Search for the cell housing the specified text and yield its (X, Y) center coordinate. 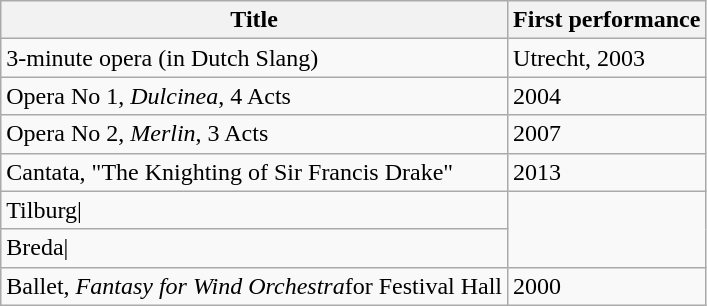
2004 (607, 96)
2013 (607, 172)
Breda| (254, 248)
Opera No 1, Dulcinea, 4 Acts (254, 96)
Title (254, 20)
2000 (607, 286)
3-minute opera (in Dutch Slang) (254, 58)
Cantata, "The Knighting of Sir Francis Drake" (254, 172)
Opera No 2, Merlin, 3 Acts (254, 134)
Ballet, Fantasy for Wind Orchestrafor Festival Hall (254, 286)
First performance (607, 20)
Tilburg| (254, 210)
2007 (607, 134)
Utrecht, 2003 (607, 58)
